Pinpoint the cell where the given text exists, returning its [X, Y] midpoint coordinate. 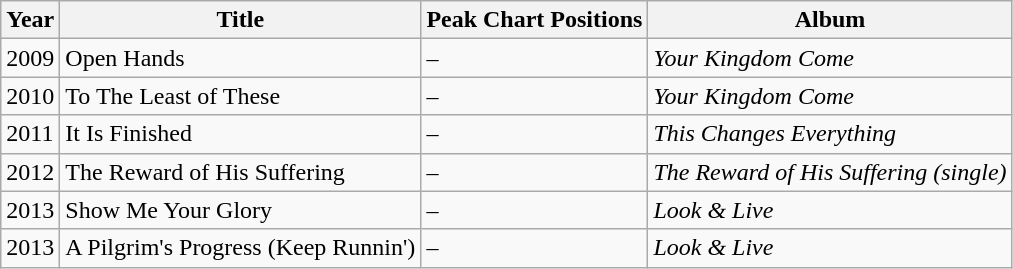
Open Hands [240, 58]
To The Least of These [240, 96]
Title [240, 20]
The Reward of His Suffering [240, 172]
A Pilgrim's Progress (Keep Runnin') [240, 248]
This Changes Everything [830, 134]
It Is Finished [240, 134]
2009 [30, 58]
Peak Chart Positions [534, 20]
Show Me Your Glory [240, 210]
2011 [30, 134]
2010 [30, 96]
The Reward of His Suffering (single) [830, 172]
2012 [30, 172]
Album [830, 20]
Year [30, 20]
